Identify which cell holds the provided text, then report its (X, Y) central coordinate. 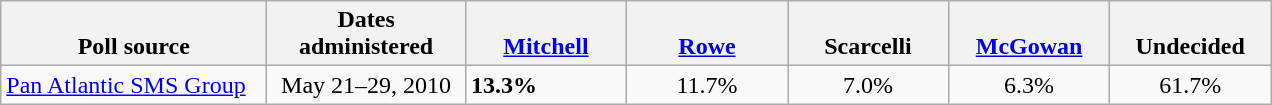
May 21–29, 2010 (366, 85)
7.0% (868, 85)
11.7% (706, 85)
Mitchell (546, 34)
Scarcelli (868, 34)
Poll source (134, 34)
Undecided (1190, 34)
13.3% (546, 85)
Pan Atlantic SMS Group (134, 85)
McGowan (1030, 34)
61.7% (1190, 85)
Dates administered (366, 34)
6.3% (1030, 85)
Rowe (706, 34)
